Determine the (x, y) coordinate at the center of the cell enclosing the given text.  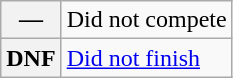
— (31, 20)
DNF (31, 58)
Did not compete (146, 20)
Did not finish (146, 58)
